Extract the (X, Y) coordinate from the center of the cell holding the provided text.  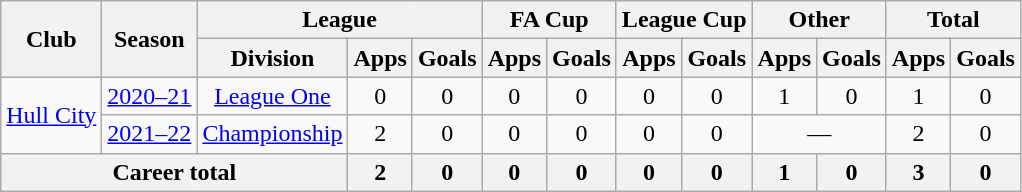
Division (272, 58)
League (340, 20)
Other (819, 20)
3 (918, 172)
Career total (174, 172)
League Cup (684, 20)
FA Cup (549, 20)
2020–21 (150, 96)
2021–22 (150, 134)
Club (52, 39)
Hull City (52, 115)
Total (953, 20)
Championship (272, 134)
— (819, 134)
League One (272, 96)
Season (150, 39)
